Detect which cell encompasses the target text, then output its (x, y) center coordinate. 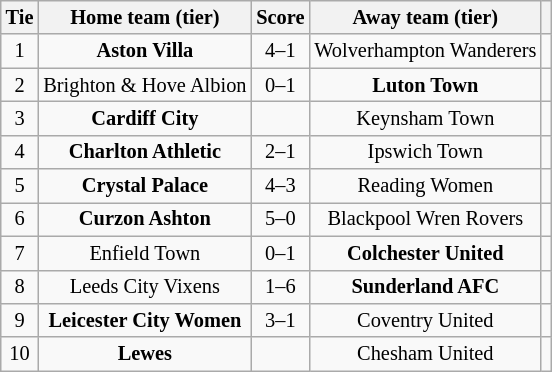
4 (20, 152)
Aston Villa (144, 51)
Lewes (144, 354)
Chesham United (425, 354)
Luton Town (425, 85)
2 (20, 85)
4–1 (280, 51)
Wolverhampton Wanderers (425, 51)
Leicester City Women (144, 320)
6 (20, 219)
Leeds City Vixens (144, 287)
5–0 (280, 219)
Score (280, 17)
Keynsham Town (425, 118)
4–3 (280, 186)
3–1 (280, 320)
2–1 (280, 152)
Curzon Ashton (144, 219)
8 (20, 287)
Sunderland AFC (425, 287)
Reading Women (425, 186)
Blackpool Wren Rovers (425, 219)
Tie (20, 17)
9 (20, 320)
Cardiff City (144, 118)
3 (20, 118)
7 (20, 253)
Coventry United (425, 320)
10 (20, 354)
Ipswich Town (425, 152)
Colchester United (425, 253)
Brighton & Hove Albion (144, 85)
Away team (tier) (425, 17)
1 (20, 51)
1–6 (280, 287)
5 (20, 186)
Home team (tier) (144, 17)
Charlton Athletic (144, 152)
Crystal Palace (144, 186)
Enfield Town (144, 253)
